Output the (x, y) coordinate of the center of the cell containing the given text.  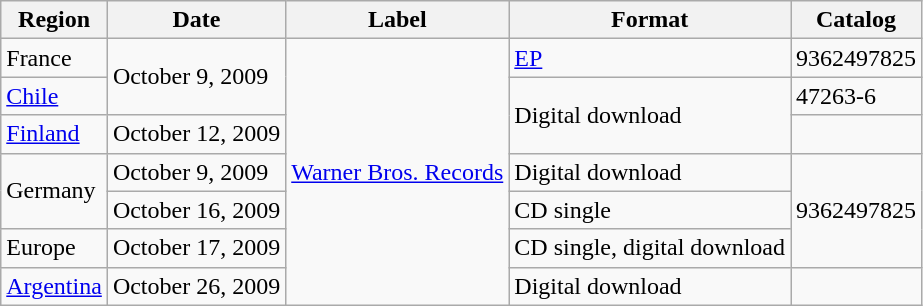
October 26, 2009 (196, 286)
47263-6 (856, 96)
Date (196, 20)
Warner Bros. Records (398, 172)
October 17, 2009 (196, 248)
October 12, 2009 (196, 134)
Label (398, 20)
October 16, 2009 (196, 210)
CD single (650, 210)
Catalog (856, 20)
France (54, 58)
Finland (54, 134)
EP (650, 58)
Chile (54, 96)
Format (650, 20)
Argentina (54, 286)
Region (54, 20)
Europe (54, 248)
CD single, digital download (650, 248)
Germany (54, 191)
